Identify which cell holds the provided text, then report its (x, y) central coordinate. 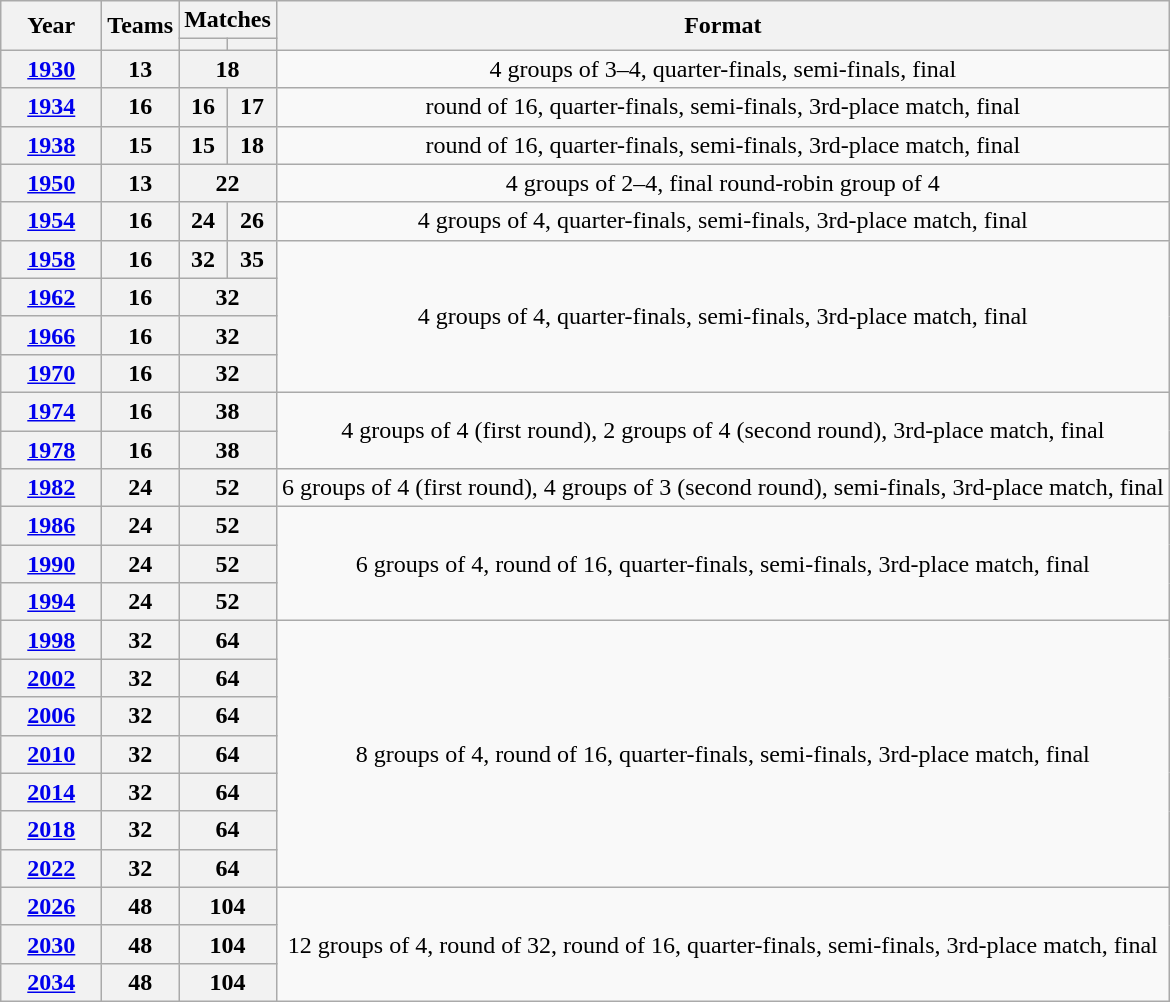
17 (252, 107)
Matches (228, 20)
12 groups of 4, round of 32, round of 16, quarter-finals, semi-finals, 3rd-place match, final (722, 944)
1970 (52, 373)
2022 (52, 868)
1930 (52, 69)
1934 (52, 107)
1954 (52, 221)
35 (252, 259)
1986 (52, 526)
1974 (52, 411)
4 groups of 4 (first round), 2 groups of 4 (second round), 3rd-place match, final (722, 430)
22 (228, 183)
2006 (52, 716)
2034 (52, 982)
1966 (52, 335)
1958 (52, 259)
1962 (52, 297)
2002 (52, 678)
2014 (52, 792)
Teams (140, 26)
2018 (52, 830)
8 groups of 4, round of 16, quarter-finals, semi-finals, 3rd-place match, final (722, 754)
Format (722, 26)
6 groups of 4, round of 16, quarter-finals, semi-finals, 3rd-place match, final (722, 564)
2026 (52, 906)
Year (52, 26)
1950 (52, 183)
1990 (52, 564)
1994 (52, 602)
1982 (52, 488)
6 groups of 4 (first round), 4 groups of 3 (second round), semi-finals, 3rd-place match, final (722, 488)
26 (252, 221)
2030 (52, 944)
1978 (52, 449)
1998 (52, 640)
4 groups of 3–4, quarter-finals, semi-finals, final (722, 69)
2010 (52, 754)
4 groups of 2–4, final round-robin group of 4 (722, 183)
1938 (52, 145)
